Return the [x, y] coordinate for the center point of the cell that contains the specified text.  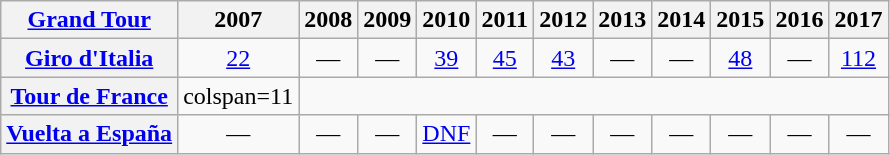
2007 [238, 20]
39 [446, 58]
2009 [388, 20]
Giro d'Italia [90, 58]
2014 [682, 20]
2015 [740, 20]
112 [858, 58]
2011 [505, 20]
45 [505, 58]
DNF [446, 134]
2008 [328, 20]
22 [238, 58]
colspan=11 [238, 96]
Tour de France [90, 96]
2010 [446, 20]
Grand Tour [90, 20]
43 [564, 58]
2013 [622, 20]
2017 [858, 20]
2012 [564, 20]
2016 [800, 20]
Vuelta a España [90, 134]
48 [740, 58]
